Locate the cell with the specified text and output its (X, Y) center coordinate. 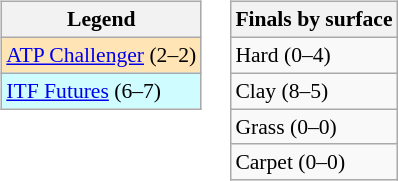
Legend (101, 20)
Carpet (0–0) (314, 162)
Finals by surface (314, 20)
ITF Futures (6–7) (101, 91)
Clay (8–5) (314, 91)
Grass (0–0) (314, 127)
ATP Challenger (2–2) (101, 55)
Hard (0–4) (314, 55)
